Locate the cell with the specified text and output its (x, y) center coordinate. 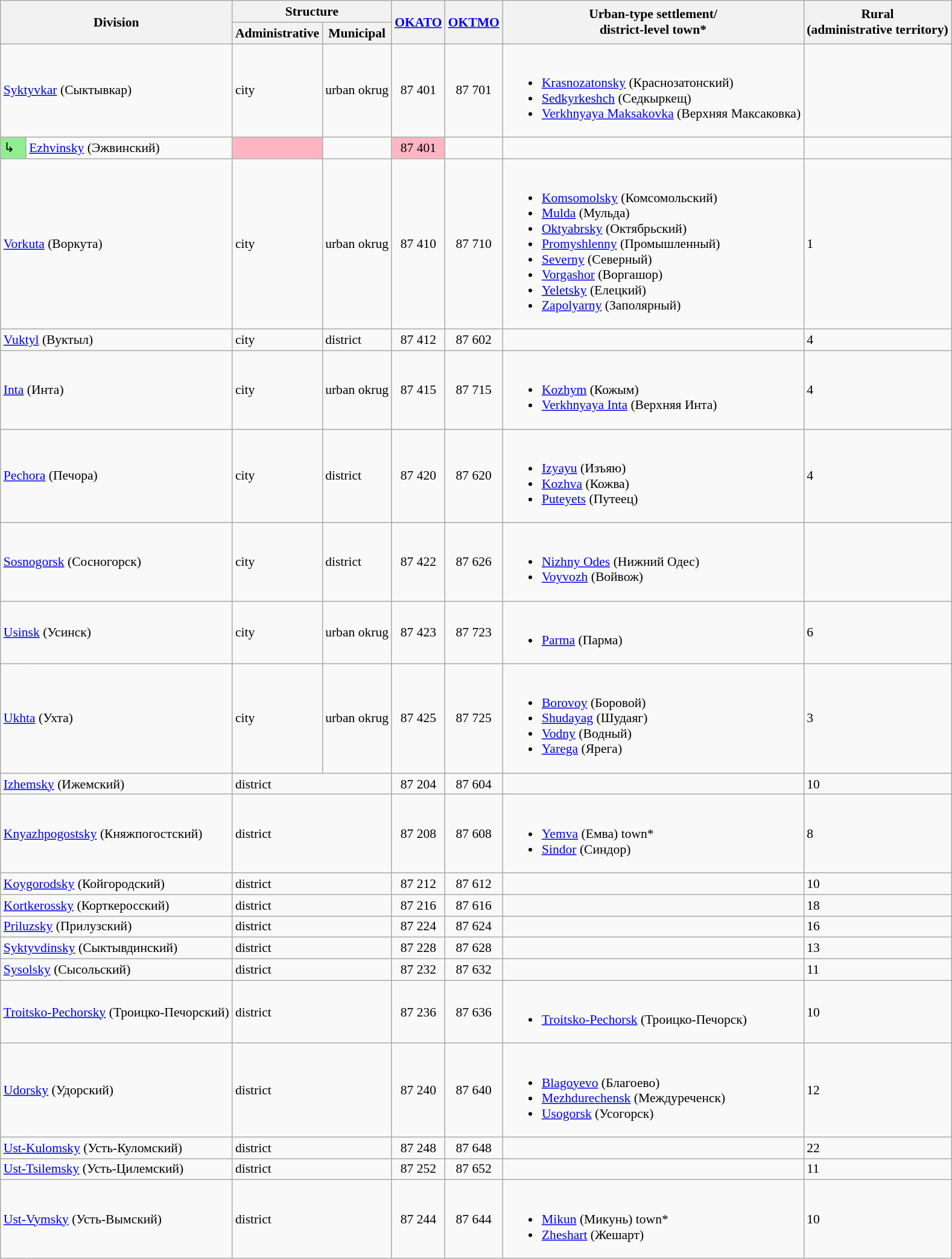
13 (877, 948)
87 240 (418, 1091)
Mikun (Микунь) town*Zheshart (Жешарт) (653, 1219)
Syktyvkar (Сыктывкар) (116, 90)
87 232 (418, 970)
Sosnogorsk (Сосногорск) (116, 562)
Inta (Инта) (116, 390)
Urban-type settlement/district-level town* (653, 22)
87 420 (418, 477)
87 422 (418, 562)
87 715 (474, 390)
87 602 (474, 340)
87 236 (418, 1012)
Kortkerossky (Корткеросский) (116, 905)
Ust-Vymsky (Усть-Вымский) (116, 1219)
87 248 (418, 1148)
87 423 (418, 633)
Usinsk (Усинск) (116, 633)
87 701 (474, 90)
87 652 (474, 1169)
Priluzsky (Прилузский) (116, 927)
OKTMO (474, 22)
Parma (Парма) (653, 633)
87 648 (474, 1148)
Vuktyl (Вуктыл) (116, 340)
22 (877, 1148)
87 224 (418, 927)
18 (877, 905)
Administrative (278, 33)
Vorkuta (Воркута) (116, 244)
87 425 (418, 719)
87 723 (474, 633)
Ust-Kulomsky (Усть-Куломский) (116, 1148)
Municipal (357, 33)
Nizhny Odes (Нижний Одес)Voyvozh (Войвож) (653, 562)
Yemva (Емва) town*Sindor (Синдор) (653, 834)
Sysolsky (Сысольский) (116, 970)
87 410 (418, 244)
87 204 (418, 784)
87 252 (418, 1169)
1 (877, 244)
87 604 (474, 784)
87 228 (418, 948)
87 636 (474, 1012)
87 415 (418, 390)
Division (116, 22)
Structure (312, 11)
Rural(administrative territory) (877, 22)
87 710 (474, 244)
↳ (13, 148)
Pechora (Печора) (116, 477)
Blagoyevo (Благоево)Mezhdurechensk (Междуреченск)Usogorsk (Усогорск) (653, 1091)
3 (877, 719)
Syktyvdinsky (Сыктывдинский) (116, 948)
8 (877, 834)
12 (877, 1091)
87 640 (474, 1091)
87 608 (474, 834)
87 212 (418, 884)
Krasnozatonsky (Краснозатонский)Sedkyrkeshch (Седкыркещ)Verkhnyaya Maksakovka (Верхняя Максаковка) (653, 90)
Troitsko-Pechorsk (Троицко-Печорск) (653, 1012)
Koygorodsky (Койгородский) (116, 884)
Ukhta (Ухта) (116, 719)
Borovoy (Боровой)Shudayag (Шудаяг)Vodny (Водный)Yarega (Ярега) (653, 719)
Kozhym (Кожым)Verkhnyaya Inta (Верхняя Инта) (653, 390)
87 208 (418, 834)
Knyazhpogostsky (Княжпогостский) (116, 834)
87 628 (474, 948)
Ust-Tsilemsky (Усть-Цилемский) (116, 1169)
87 624 (474, 927)
87 216 (418, 905)
16 (877, 927)
87 620 (474, 477)
87 612 (474, 884)
6 (877, 633)
Izyayu (Изъяю)Kozhva (Кожва)Puteyets (Путеец) (653, 477)
87 244 (418, 1219)
Ezhvinsky (Эжвинский) (129, 148)
87 626 (474, 562)
87 725 (474, 719)
87 616 (474, 905)
Izhemsky (Ижемский) (116, 784)
Troitsko-Pechorsky (Троицко-Печорский) (116, 1012)
Udorsky (Удорский) (116, 1091)
87 644 (474, 1219)
OKATO (418, 22)
87 632 (474, 970)
87 412 (418, 340)
